Output the [X, Y] coordinate of the center of the cell containing the given text.  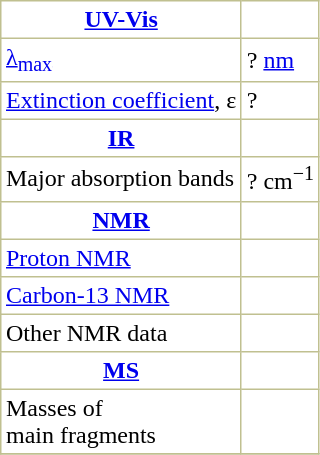
Extinction coefficient, ε [122, 101]
? nm [280, 60]
Carbon-13 NMR [122, 295]
Proton NMR [122, 258]
Masses of main fragments [122, 421]
Other NMR data [122, 333]
IR [122, 139]
MS [122, 370]
λmax [122, 60]
NMR [122, 220]
? [280, 101]
UV-Vis [122, 20]
? cm−1 [280, 179]
Major absorption bands [122, 179]
